Identify which cell holds the provided text, then report its [x, y] central coordinate. 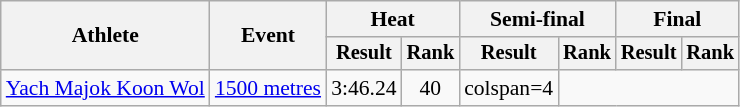
1500 metres [268, 88]
colspan=4 [508, 88]
Yach Majok Koon Wol [106, 88]
Final [678, 19]
40 [431, 88]
Semi-final [538, 19]
Heat [392, 19]
Athlete [106, 36]
Event [268, 36]
3:46.24 [364, 88]
